Output the (X, Y) coordinate of the center of the cell containing the given text.  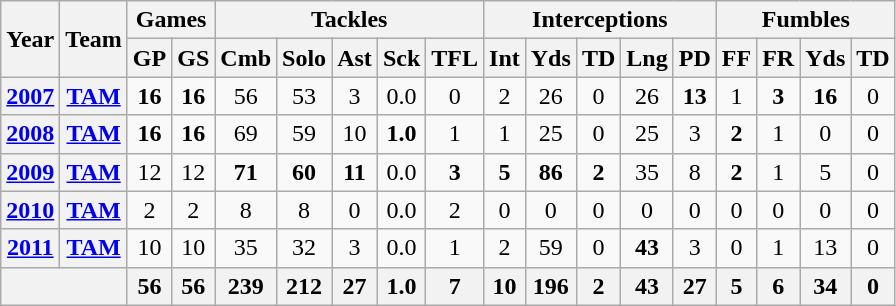
2011 (30, 248)
60 (304, 172)
11 (355, 172)
Interceptions (600, 20)
PD (694, 58)
Ast (355, 58)
86 (550, 172)
2010 (30, 210)
Sck (401, 58)
GP (149, 58)
239 (246, 286)
Games (170, 20)
53 (304, 96)
34 (826, 286)
2008 (30, 134)
69 (246, 134)
32 (304, 248)
Lng (647, 58)
71 (246, 172)
Int (505, 58)
7 (455, 286)
212 (304, 286)
Cmb (246, 58)
FR (778, 58)
FF (736, 58)
196 (550, 286)
2009 (30, 172)
Tackles (350, 20)
2007 (30, 96)
6 (778, 286)
Team (94, 39)
Fumbles (806, 20)
Solo (304, 58)
Year (30, 39)
GS (194, 58)
TFL (455, 58)
